Determine the [X, Y] coordinate at the center of the cell enclosing the given text.  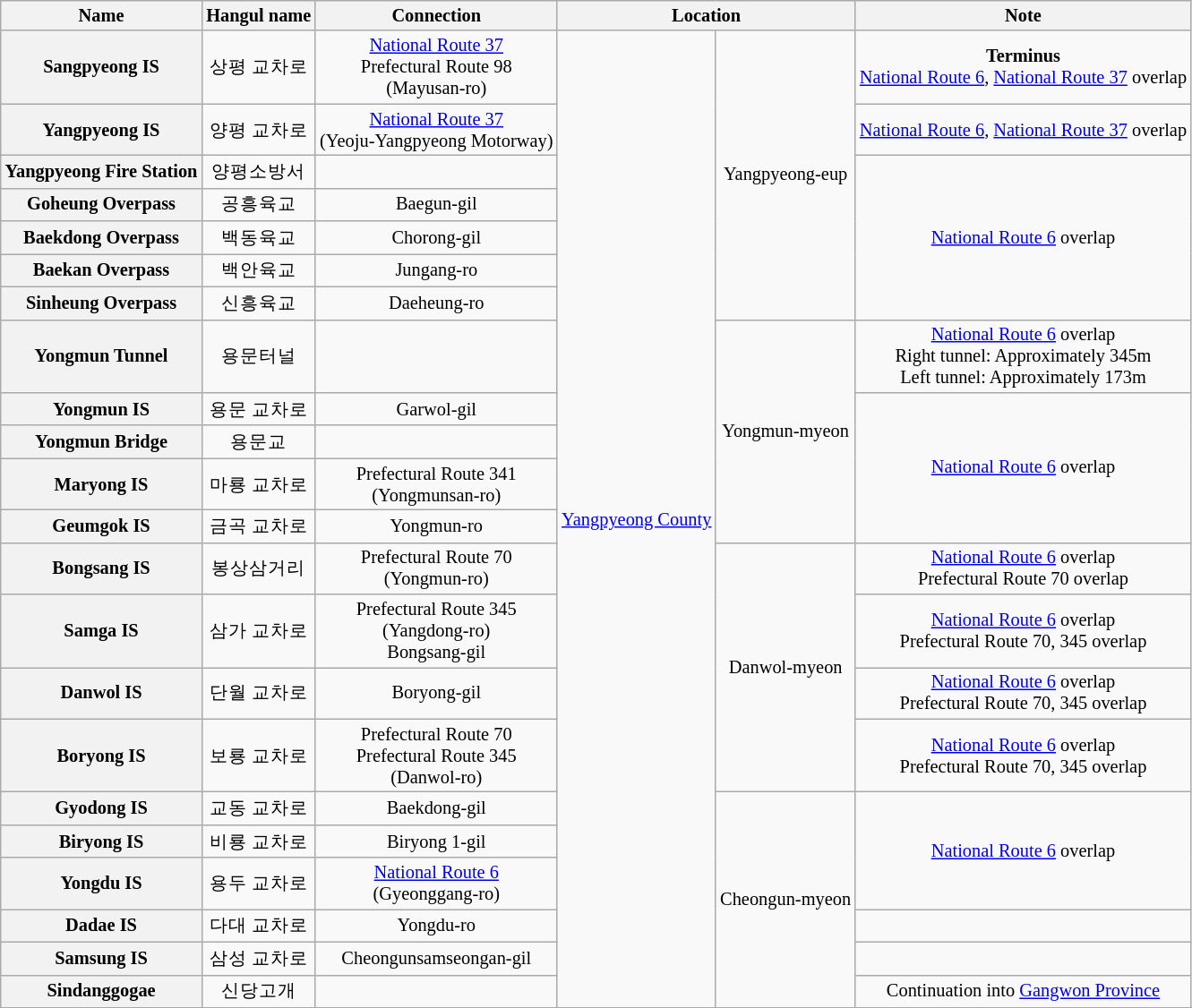
다대 교차로 [258, 926]
공흥육교 [258, 204]
Yangpyeong IS [102, 130]
Sinheung Overpass [102, 303]
Continuation into Gangwon Province [1023, 992]
Sangpyeong IS [102, 67]
National Route 6 overlapPrefectural Route 70 overlap [1023, 568]
Chorong-gil [436, 238]
백안육교 [258, 270]
Prefectural Route 70Prefectural Route 345(Danwol-ro) [436, 756]
보룡 교차로 [258, 756]
비룡 교차로 [258, 841]
Garwol-gil [436, 408]
Baekdong Overpass [102, 238]
Connection [436, 15]
Daeheung-ro [436, 303]
Baekdong-gil [436, 807]
Cheongunsamseongan-gil [436, 958]
Baegun-gil [436, 204]
Prefectural Route 345(Yangdong-ro)Bongsang-gil [436, 631]
Yongmun-ro [436, 526]
Yangpyeong Fire Station [102, 172]
삼성 교차로 [258, 958]
마룡 교차로 [258, 484]
삼가 교차로 [258, 631]
Danwol IS [102, 693]
National Route 6(Gyeonggang-ro) [436, 884]
Biryong 1-gil [436, 841]
Yongmun IS [102, 408]
National Route 37Prefectural Route 98(Mayusan-ro) [436, 67]
Samsung IS [102, 958]
Samga IS [102, 631]
Location [706, 15]
Sindanggogae [102, 992]
Biryong IS [102, 841]
Baekan Overpass [102, 270]
봉상삼거리 [258, 568]
Jungang-ro [436, 270]
Yongmun Tunnel [102, 356]
신흥육교 [258, 303]
Boryong IS [102, 756]
양평 교차로 [258, 130]
양평소방서 [258, 172]
용문 교차로 [258, 408]
TerminusNational Route 6, National Route 37 overlap [1023, 67]
상평 교차로 [258, 67]
Dadae IS [102, 926]
Goheung Overpass [102, 204]
Note [1023, 15]
National Route 37(Yeoju-Yangpyeong Motorway) [436, 130]
Yongdu-ro [436, 926]
Geumgok IS [102, 526]
Prefectural Route 341(Yongmunsan-ro) [436, 484]
Yangpyeong-eup [785, 175]
Yangpyeong County [636, 519]
Yongdu IS [102, 884]
National Route 6, National Route 37 overlap [1023, 130]
National Route 6 overlapRight tunnel: Approximately 345mLeft tunnel: Approximately 173m [1023, 356]
Boryong-gil [436, 693]
Cheongun-myeon [785, 899]
용두 교차로 [258, 884]
백동육교 [258, 238]
Danwol-myeon [785, 668]
Prefectural Route 70(Yongmun-ro) [436, 568]
Yongmun-myeon [785, 431]
용문터널 [258, 356]
신당고개 [258, 992]
Name [102, 15]
Hangul name [258, 15]
용문교 [258, 442]
Gyodong IS [102, 807]
단월 교차로 [258, 693]
교동 교차로 [258, 807]
Yongmun Bridge [102, 442]
Maryong IS [102, 484]
Bongsang IS [102, 568]
금곡 교차로 [258, 526]
